Return (x, y) of the center of cell containing provided text 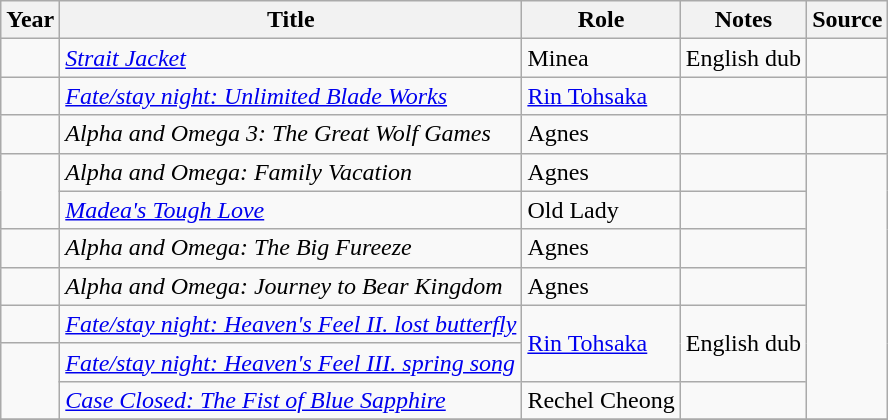
Fate/stay night: Heaven's Feel II. lost butterfly (291, 324)
Title (291, 20)
Rechel Cheong (601, 400)
Role (601, 20)
Case Closed: The Fist of Blue Sapphire (291, 400)
Alpha and Omega: Journey to Bear Kingdom (291, 286)
Alpha and Omega: The Big Fureeze (291, 248)
Year (30, 20)
Notes (743, 20)
Fate/stay night: Unlimited Blade Works (291, 96)
Minea (601, 58)
Old Lady (601, 210)
Alpha and Omega: Family Vacation (291, 172)
Fate/stay night: Heaven's Feel III. spring song (291, 362)
Madea's Tough Love (291, 210)
Alpha and Omega 3: The Great Wolf Games (291, 134)
Strait Jacket (291, 58)
Source (848, 20)
